Locate the cell with the specified text and output its (X, Y) center coordinate. 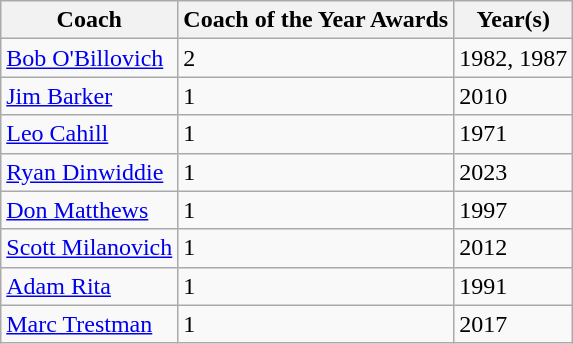
2017 (514, 324)
2023 (514, 172)
Year(s) (514, 20)
1997 (514, 210)
Jim Barker (90, 96)
Scott Milanovich (90, 248)
2010 (514, 96)
1991 (514, 286)
Coach (90, 20)
Ryan Dinwiddie (90, 172)
Leo Cahill (90, 134)
1982, 1987 (514, 58)
Coach of the Year Awards (316, 20)
2 (316, 58)
Adam Rita (90, 286)
Marc Trestman (90, 324)
1971 (514, 134)
2012 (514, 248)
Don Matthews (90, 210)
Bob O'Billovich (90, 58)
